Return (X, Y) of the center of cell containing provided text 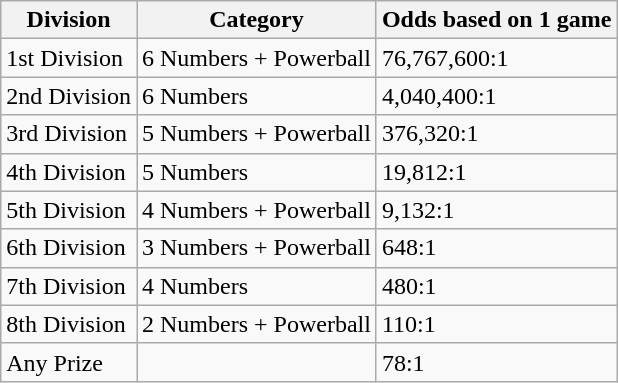
480:1 (496, 286)
4th Division (69, 172)
Category (256, 20)
6 Numbers (256, 96)
376,320:1 (496, 134)
6 Numbers + Powerball (256, 58)
19,812:1 (496, 172)
9,132:1 (496, 210)
4 Numbers (256, 286)
Division (69, 20)
78:1 (496, 362)
3 Numbers + Powerball (256, 248)
5 Numbers (256, 172)
4 Numbers + Powerball (256, 210)
7th Division (69, 286)
5 Numbers + Powerball (256, 134)
2 Numbers + Powerball (256, 324)
8th Division (69, 324)
1st Division (69, 58)
Odds based on 1 game (496, 20)
3rd Division (69, 134)
Any Prize (69, 362)
648:1 (496, 248)
2nd Division (69, 96)
4,040,400:1 (496, 96)
76,767,600:1 (496, 58)
110:1 (496, 324)
5th Division (69, 210)
6th Division (69, 248)
